Return the [X, Y] coordinate for the center point of the cell that contains the specified text.  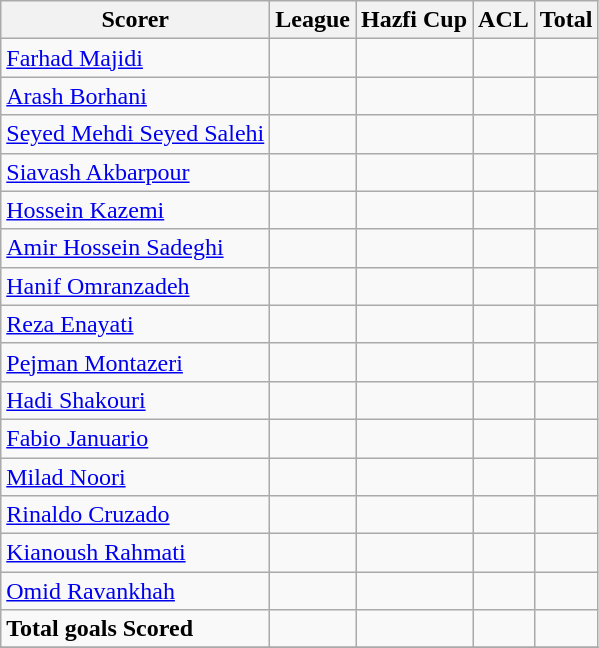
Kianoush Rahmati [136, 553]
Milad Noori [136, 477]
Total [566, 20]
Fabio Januario [136, 438]
Omid Ravankhah [136, 591]
Amir Hossein Sadeghi [136, 248]
Total goals Scored [136, 629]
Arash Borhani [136, 96]
Pejman Montazeri [136, 362]
Reza Enayati [136, 324]
Siavash Akbarpour [136, 172]
Hossein Kazemi [136, 210]
Farhad Majidi [136, 58]
Rinaldo Cruzado [136, 515]
Scorer [136, 20]
Seyed Mehdi Seyed Salehi [136, 134]
ACL [504, 20]
Hadi Shakouri [136, 400]
League [313, 20]
Hanif Omranzadeh [136, 286]
Hazfi Cup [414, 20]
